Provide the (x, y) coordinate of the cell's center where the given text is located.  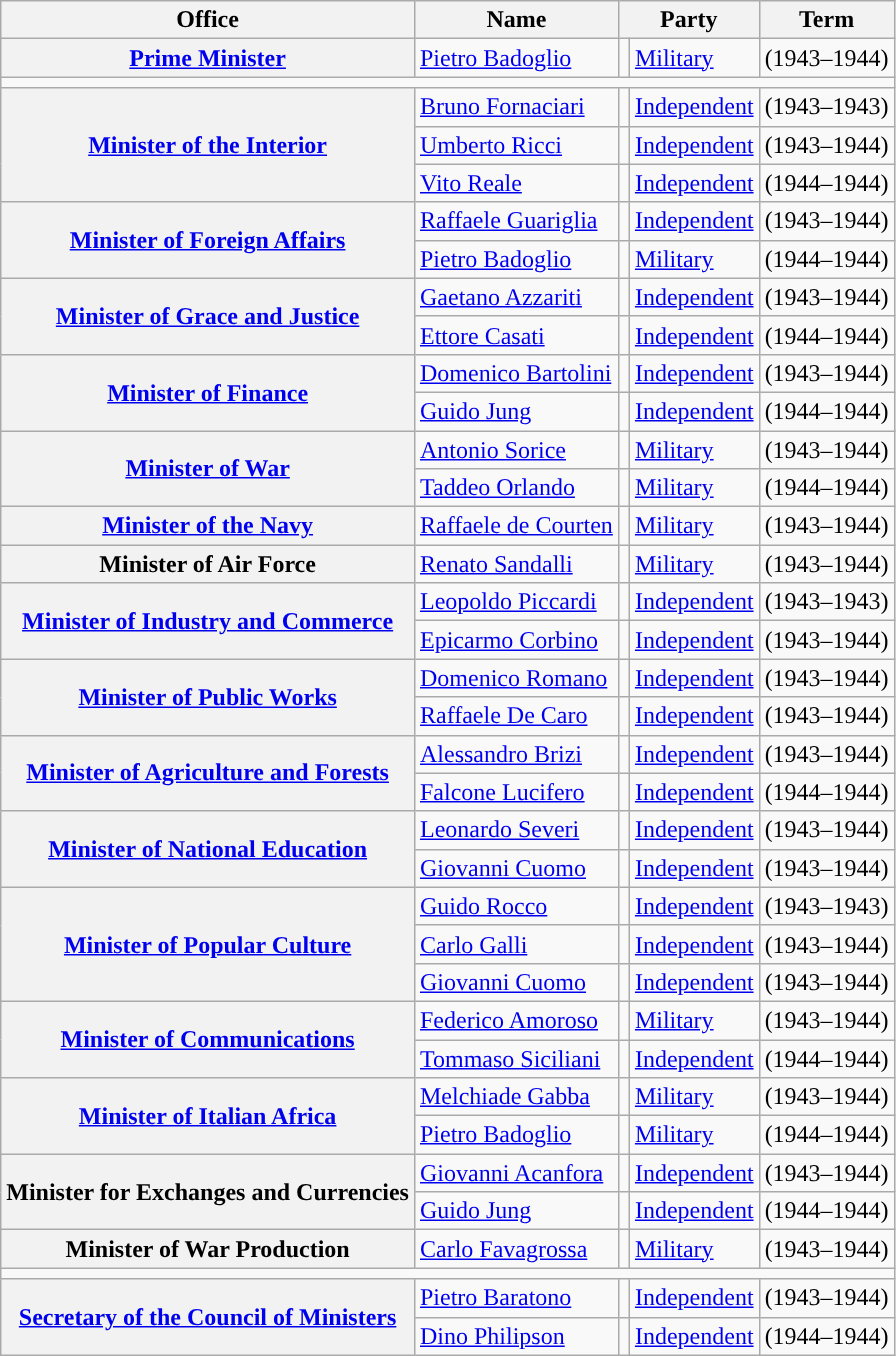
Office (208, 20)
Minister of Public Works (208, 697)
Raffaele Guariglia (516, 221)
Domenico Romano (516, 678)
Epicarmo Corbino (516, 640)
Minister of Popular Culture (208, 944)
Guido Rocco (516, 906)
Minister of the Interior (208, 145)
Domenico Bartolini (516, 373)
Minister of National Education (208, 849)
Minister of Finance (208, 392)
Raffaele De Caro (516, 716)
Melchiade Gabba (516, 1097)
Minister of Foreign Affairs (208, 240)
Falcone Lucifero (516, 792)
Carlo Favagrossa (516, 1249)
Tommaso Siciliani (516, 1059)
Minister for Exchanges and Currencies (208, 1192)
Carlo Galli (516, 944)
Leopoldo Piccardi (516, 602)
Minister of Air Force (208, 564)
Gaetano Azzariti (516, 297)
Renato Sandalli (516, 564)
Secretary of the Council of Ministers (208, 1317)
Ettore Casati (516, 335)
Taddeo Orlando (516, 488)
Prime Minister (208, 58)
Name (516, 20)
Vito Reale (516, 183)
Leonardo Severi (516, 830)
Dino Philipson (516, 1336)
Minister of Industry and Commerce (208, 621)
Giovanni Acanfora (516, 1173)
Party (688, 20)
Pietro Baratono (516, 1298)
Antonio Sorice (516, 449)
Bruno Fornaciari (516, 107)
Raffaele de Courten (516, 526)
Minister of War (208, 468)
Minister of Italian Africa (208, 1116)
Minister of the Navy (208, 526)
Term (826, 20)
Minister of Grace and Justice (208, 316)
Minister of War Production (208, 1249)
Umberto Ricci (516, 145)
Federico Amoroso (516, 1020)
Alessandro Brizi (516, 754)
Minister of Agriculture and Forests (208, 773)
Minister of Communications (208, 1039)
